Detect which cell encompasses the target text, then output its [X, Y] center coordinate. 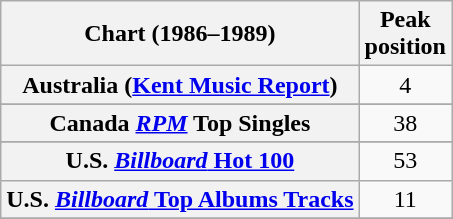
Canada RPM Top Singles [180, 123]
4 [405, 85]
38 [405, 123]
U.S. Billboard Hot 100 [180, 161]
Chart (1986–1989) [180, 34]
Australia (Kent Music Report) [180, 85]
11 [405, 199]
Peakposition [405, 34]
53 [405, 161]
U.S. Billboard Top Albums Tracks [180, 199]
